Output the (x, y) coordinate of the center of the cell containing the given text.  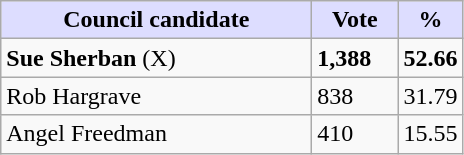
52.66 (430, 58)
% (430, 20)
Rob Hargrave (156, 96)
Vote (355, 20)
838 (355, 96)
Council candidate (156, 20)
15.55 (430, 134)
Sue Sherban (X) (156, 58)
410 (355, 134)
1,388 (355, 58)
31.79 (430, 96)
Angel Freedman (156, 134)
